Capture the cell that displays the provided text and extract its (X, Y) central coordinate. 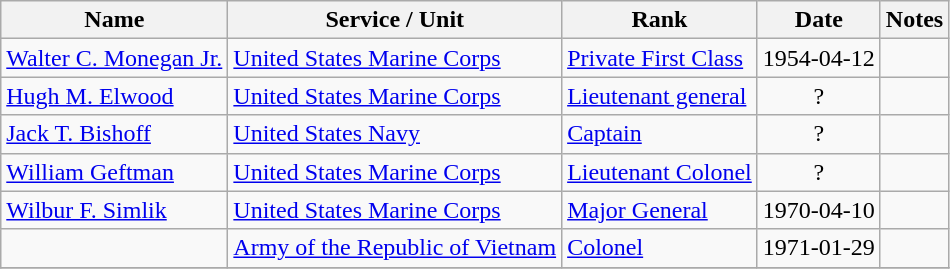
Private First Class (660, 58)
Hugh M. Elwood (114, 96)
Lieutenant Colonel (660, 172)
1970-04-10 (818, 210)
Wilbur F. Simlik (114, 210)
Army of the Republic of Vietnam (395, 248)
Major General (660, 210)
Rank (660, 20)
Notes (914, 20)
Lieutenant general (660, 96)
Jack T. Bishoff (114, 134)
Colonel (660, 248)
United States Navy (395, 134)
Service / Unit (395, 20)
1954-04-12 (818, 58)
1971-01-29 (818, 248)
William Geftman (114, 172)
Walter C. Monegan Jr. (114, 58)
Date (818, 20)
Captain (660, 134)
Name (114, 20)
